Return the [x, y] coordinate for the center point of the cell that contains the specified text.  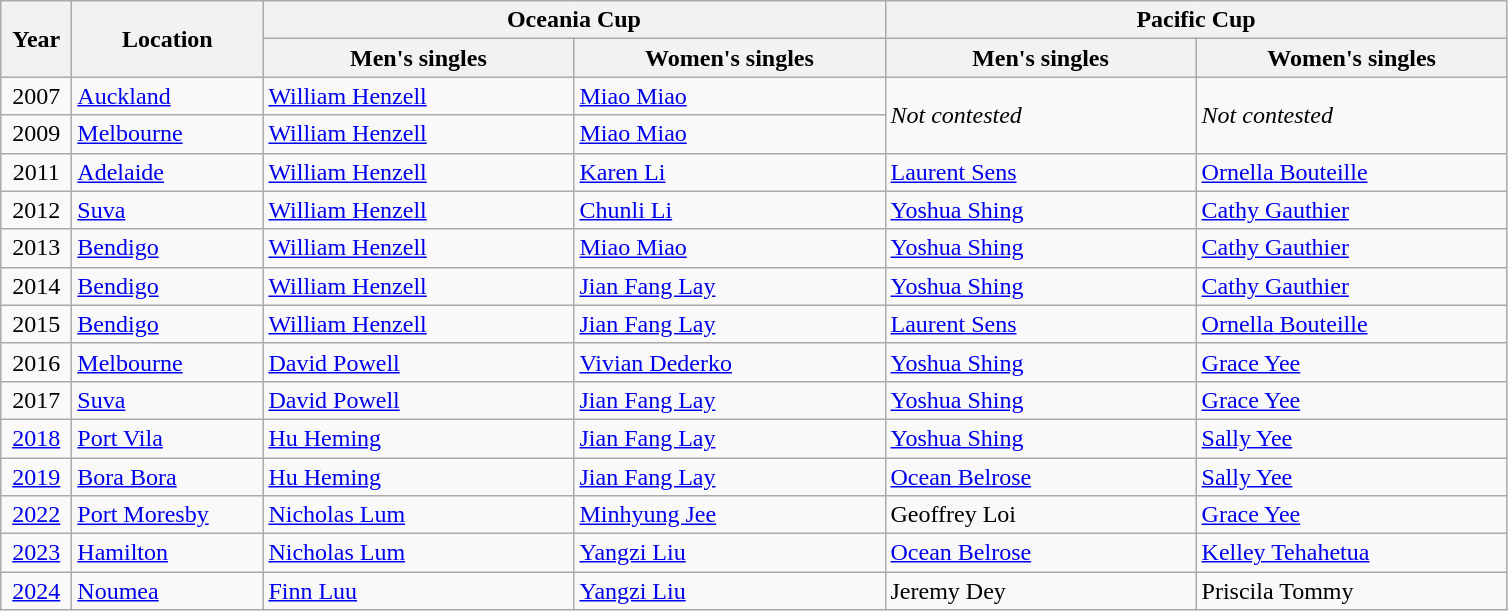
Finn Luu [418, 591]
Noumea [168, 591]
Kelley Tehahetua [1352, 553]
2017 [36, 400]
2014 [36, 286]
2012 [36, 210]
Year [36, 39]
Chunli Li [730, 210]
2015 [36, 324]
2019 [36, 477]
2011 [36, 172]
2009 [36, 134]
2018 [36, 438]
Minhyung Jee [730, 515]
Oceania Cup [574, 20]
Port Vila [168, 438]
Auckland [168, 96]
Port Moresby [168, 515]
2024 [36, 591]
2023 [36, 553]
2013 [36, 248]
Jeremy Dey [1040, 591]
2022 [36, 515]
Karen Li [730, 172]
2016 [36, 362]
Location [168, 39]
2007 [36, 96]
Hamilton [168, 553]
Vivian Dederko [730, 362]
Geoffrey Loi [1040, 515]
Priscila Tommy [1352, 591]
Bora Bora [168, 477]
Adelaide [168, 172]
Pacific Cup [1196, 20]
